Identify which cell holds the provided text, then report its (X, Y) central coordinate. 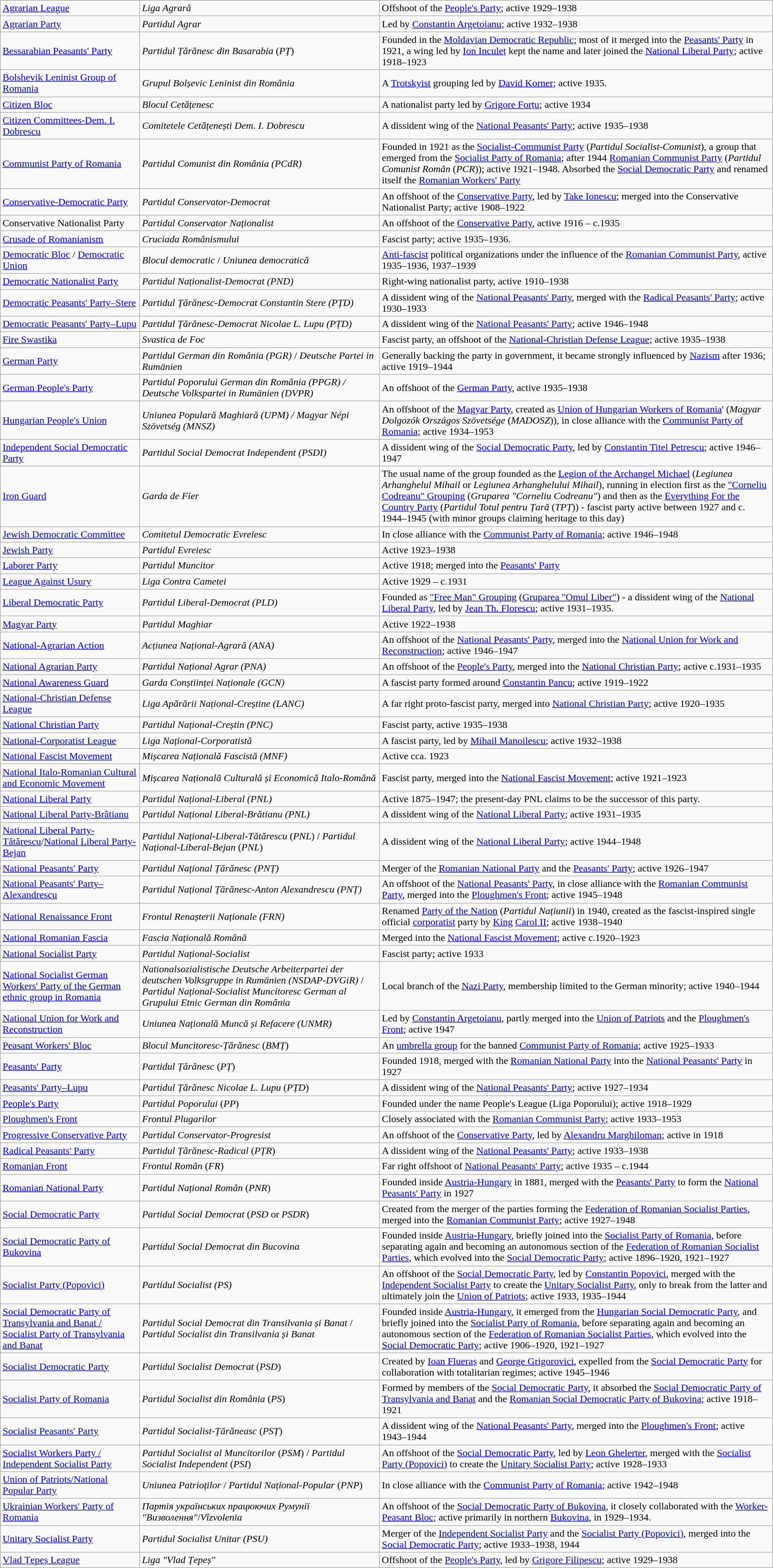
National-Corporatist League (70, 741)
Jewish Democratic Committee (70, 534)
Merger of the Romanian National Party and the Peasants' Party; active 1926–1947 (576, 868)
Ukrainian Workers' Party of Romania (70, 1512)
Agrarian League (70, 8)
An offshoot of the Conservative Party, active 1916 – c.1935 (576, 223)
Citizen Committees-Dem. I. Dobrescu (70, 126)
Laborer Party (70, 566)
Socialist Workers Party / Independent Socialist Party (70, 1458)
Founded as "Free Man" Grouping (Gruparea "Omul Liber") - a dissident wing of the National Liberal Party, led by Jean Th. Florescu; active 1931–1935. (576, 603)
Partidul Național Țărănesc-Anton Alexandrescu (PNȚ) (259, 889)
Conservative Nationalist Party (70, 223)
Peasants' Party–Lupu (70, 1088)
Partidul Socialist Unitar (PSU) (259, 1539)
Партія українських працюючих Румунії "Визволення"/Vîzvolenia (259, 1512)
Blocul Cetățenesc (259, 104)
Partidul Agrar (259, 24)
Founded inside Austria-Hungary in 1881, merged with the Peasants' Party to form the National Peasants' Party in 1927 (576, 1187)
Liga Național-Corporatistă (259, 741)
Crusade of Romanianism (70, 239)
Blocul democratic / Uniunea democratică (259, 260)
An offshoot of the Conservative Party, led by Alexandru Marghiloman; active in 1918 (576, 1135)
Partidul Țărănesc din Basarabia (PȚ) (259, 51)
Partidul Comunist din România (PCdR) (259, 163)
Vlad Țepeș League (70, 1560)
Right-wing nationalist party, active 1910–1938 (576, 281)
Fascist party, active 1935–1938 (576, 725)
Partidul Național Liberal-Brătianu (PNL) (259, 815)
Partidul Muncitor (259, 566)
Partidul Socialist din România (PS) (259, 1399)
Frontul Român (FR) (259, 1166)
Partidul Socialist Democrat (PSD) (259, 1367)
Fascist party; active 1935–1936. (576, 239)
Peasant Workers' Bloc (70, 1045)
An offshoot of the National Peasants' Party, merged into the National Union for Work and Reconstruction; active 1946–1947 (576, 645)
Social Democratic Party of Bukovina (70, 1247)
National Peasants' Party–Alexandrescu (70, 889)
Frontul Plugarilor (259, 1119)
A dissident wing of the National Peasants' Party; active 1927–1934 (576, 1088)
Liga Apărării Național-Creștine (LANC) (259, 703)
Unitary Socialist Party (70, 1539)
Partidul Țărănesc Nicolae L. Lupu (PȚD) (259, 1088)
Partidul Conservator-Democrat (259, 201)
Hungarian People's Union (70, 420)
Mișcarea Națională Fascistă (MNF) (259, 756)
Garda de Fier (259, 496)
Partidul Național Agrar (PNA) (259, 666)
Fascia Națională Română (259, 938)
A fascist party formed around Constantin Pancu; active 1919–1922 (576, 682)
An offshoot of the Conservative Party, led by Take Ionescu; merged into the Conservative Nationalist Party; active 1908–1922 (576, 201)
Bessarabian Peasants' Party (70, 51)
Active 1923–1938 (576, 550)
A dissident wing of the National Peasants' Party, merged with the Radical Peasants' Party; active 1930–1933 (576, 302)
Fire Swastika (70, 340)
National Peasants' Party (70, 868)
Bolshevik Leninist Group of Romania (70, 83)
Romanian National Party (70, 1187)
Union of Patriots/National Popular Party (70, 1485)
An offshoot of the German Party, active 1935–1938 (576, 388)
Progressive Conservative Party (70, 1135)
An offshoot of the People's Party, merged into the National Christian Party; active c.1931–1935 (576, 666)
A dissident wing of the National Liberal Party; active 1931–1935 (576, 815)
Partidul Social Democrat din Transilvania și Banat / Partidul Socialist din Transilvania și Banat (259, 1329)
Partidul Poporului (PP) (259, 1104)
Offshoot of the People's Party; active 1929–1938 (576, 8)
Partidul Național Român (PNR) (259, 1187)
Romanian Front (70, 1166)
Social Democratic Party (70, 1215)
Social Democratic Party of Transylvania and Banat / Socialist Party of Transylvania and Banat (70, 1329)
Cruciada Românismului (259, 239)
A Trotskyist grouping led by David Korner; active 1935. (576, 83)
Socialist Party of Romania (70, 1399)
German Party (70, 361)
League Against Usury (70, 581)
Acțiunea Național-Agrară (ANA) (259, 645)
Active cca. 1923 (576, 756)
Partidul German din România (PGR) / Deutsche Partei in Rumänien (259, 361)
Uniunea Populară Maghiară (UPM) / Magyar Népi Szövetség (MNSZ) (259, 420)
National Renaissance Front (70, 917)
A dissident wing of the Social Democratic Party, led by Constantin Titel Petrescu; active 1946–1947 (576, 452)
Socialist Party (Popovici) (70, 1285)
Partidul Socialist-Țărăneasc (PSȚ) (259, 1431)
In close alliance with the Communist Party of Romania; active 1946–1948 (576, 534)
Comitetul Democratic Evreiesc (259, 534)
National Liberal Party-Brătianu (70, 815)
A far right proto-fascist party, merged into National Christian Party; active 1920–1935 (576, 703)
Partidul Conservator-Progresist (259, 1135)
Partidul Naționalist-Democrat (PND) (259, 281)
National Agrarian Party (70, 666)
Partidul Evreiesc (259, 550)
Magyar Party (70, 624)
Democratic Nationalist Party (70, 281)
Uniunea Națională Muncă și Refacere (UNMR) (259, 1024)
Peasants' Party (70, 1067)
Grupul Bolșevic Leninist din România (259, 83)
National Liberal Party-Tătărescu/National Liberal Party-Bejan (70, 841)
National Socialist Party (70, 953)
A fascist party, led by Mihail Manoilescu; active 1932–1938 (576, 741)
Partidul Național-Creștin (PNC) (259, 725)
Citizen Bloc (70, 104)
An offshoot of the National Peasants' Party, in close alliance with the Romanian Communist Party, merged into the Ploughmen's Front; active 1945–1948 (576, 889)
Active 1922–1938 (576, 624)
National-Agrarian Action (70, 645)
A dissident wing of the National Peasants' Party, merged into the Ploughmen's Front; active 1943–1944 (576, 1431)
Liga Contra Cametei (259, 581)
Svastica de Foc (259, 340)
Uniunea Patrioților / Partidul Național-Popular (PNP) (259, 1485)
National Awareness Guard (70, 682)
Merger of the Independent Socialist Party and the Socialist Party (Popovici), merged into the Social Democratic Party; active 1933–1938, 1944 (576, 1539)
People's Party (70, 1104)
Fascist party, an offshoot of the National-Christian Defense League; active 1935–1938 (576, 340)
Offshoot of the People's Party, led by Grigore Filipescu; active 1929–1938 (576, 1560)
Ploughmen's Front (70, 1119)
Independent Social Democratic Party (70, 452)
Founded 1918, merged with the Romanian National Party into the National Peasants' Party in 1927 (576, 1067)
Partidul Social Democrat (PSD or PSDR) (259, 1215)
A nationalist party led by Grigore Forțu; active 1934 (576, 104)
Partidul Țărănesc-Radical (PȚR) (259, 1151)
Partidul Liberal-Democrat (PLD) (259, 603)
Partidul Țărănesc-Democrat Constantin Stere (PȚD) (259, 302)
Partidul Social Democrat din Bucovina (259, 1247)
Liga "Vlad Țepeș" (259, 1560)
Partidul Național-Liberal-Tătărescu (PNL) / Partidul Național-Liberal-Bejan (PNL) (259, 841)
National Christian Party (70, 725)
Liberal Democratic Party (70, 603)
Active 1875–1947; the present-day PNL claims to be the successor of this party. (576, 799)
Jewish Party (70, 550)
Led by Constantin Argetoianu, partly merged into the Union of Patriots and the Ploughmen's Front; active 1947 (576, 1024)
Iron Guard (70, 496)
Closely associated with the Romanian Communist Party; active 1933–1953 (576, 1119)
Local branch of the Nazi Party, membership limited to the German minority; active 1940–1944 (576, 986)
National Romanian Fascia (70, 938)
Partidul Socialist (PS) (259, 1285)
Partidul Țărănesc-Democrat Nicolae L. Lupu (PȚD) (259, 324)
Blocul Muncitoresc-Țărănesc (BMȚ) (259, 1045)
Mișcarea Națională Culturală și Economică Italo-Română (259, 778)
Democratic Peasants' Party–Stere (70, 302)
Socialist Democratic Party (70, 1367)
Comitetele Cetățenești Dem. I. Dobrescu (259, 126)
Far right offshoot of National Peasants' Party; active 1935 – c.1944 (576, 1166)
Partidul Maghiar (259, 624)
Agrarian Party (70, 24)
Anti-fascist political organizations under the influence of the Romanian Communist Party, active 1935–1936, 1937–1939 (576, 260)
Socialist Peasants' Party (70, 1431)
Partidul Național-Socialist (259, 953)
A dissident wing of the National Peasants' Party; active 1933–1938 (576, 1151)
Communist Party of Romania (70, 163)
Fascist party, merged into the National Fascist Movement; active 1921–1923 (576, 778)
National Union for Work and Reconstruction (70, 1024)
National Liberal Party (70, 799)
Partidul Socialist al Muncitorilor (PSM) / Partidul Socialist Independent (PSI) (259, 1458)
Democratic Bloc / Democratic Union (70, 260)
Radical Peasants' Party (70, 1151)
A dissident wing of the National Peasants' Party; active 1946–1948 (576, 324)
Partidul Țărănesc (PȚ) (259, 1067)
An umbrella group for the banned Communist Party of Romania; active 1925–1933 (576, 1045)
Led by Constantin Argetoianu; active 1932–1938 (576, 24)
Partidul Național Țărănesc (PNȚ) (259, 868)
Frontul Renașterii Naționale (FRN) (259, 917)
Garda Conștiinței Naționale (GCN) (259, 682)
Merged into the National Fascist Movement; active c.1920–1923 (576, 938)
Democratic Peasants' Party–Lupu (70, 324)
A dissident wing of the National Liberal Party; active 1944–1948 (576, 841)
National Italo-Romanian Cultural and Economic Movement (70, 778)
Active 1929 – c.1931 (576, 581)
Active 1918; merged into the Peasants' Party (576, 566)
Conservative-Democratic Party (70, 201)
Partidul Conservator Naționalist (259, 223)
Partidul Poporului German din România (PPGR) / Deutsche Volkspartei in Rumänien (DVPR) (259, 388)
National-Christian Defense League (70, 703)
Generally backing the party in government, it became strongly influenced by Nazism after 1936; active 1919–1944 (576, 361)
Liga Agrară (259, 8)
Partidul Național-Liberal (PNL) (259, 799)
National Fascist Movement (70, 756)
National Socialist German Workers' Party of the German ethnic group in Romania (70, 986)
Founded under the name People's League (Liga Poporului); active 1918–1929 (576, 1104)
A dissident wing of the National Peasants' Party; active 1935–1938 (576, 126)
German People's Party (70, 388)
In close alliance with the Communist Party of Romania; active 1942–1948 (576, 1485)
Fascist party; active 1933 (576, 953)
Partidul Social Democrat Independent (PSDI) (259, 452)
